For the text-containing cell, return its midpoint in [X, Y] coordinate format. 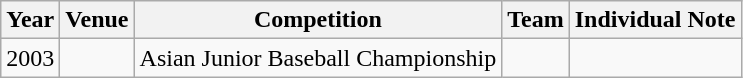
Venue [97, 20]
Year [30, 20]
2003 [30, 58]
Competition [318, 20]
Individual Note [655, 20]
Asian Junior Baseball Championship [318, 58]
Team [536, 20]
